Return the [x, y] coordinate for the center point of the cell that contains the specified text.  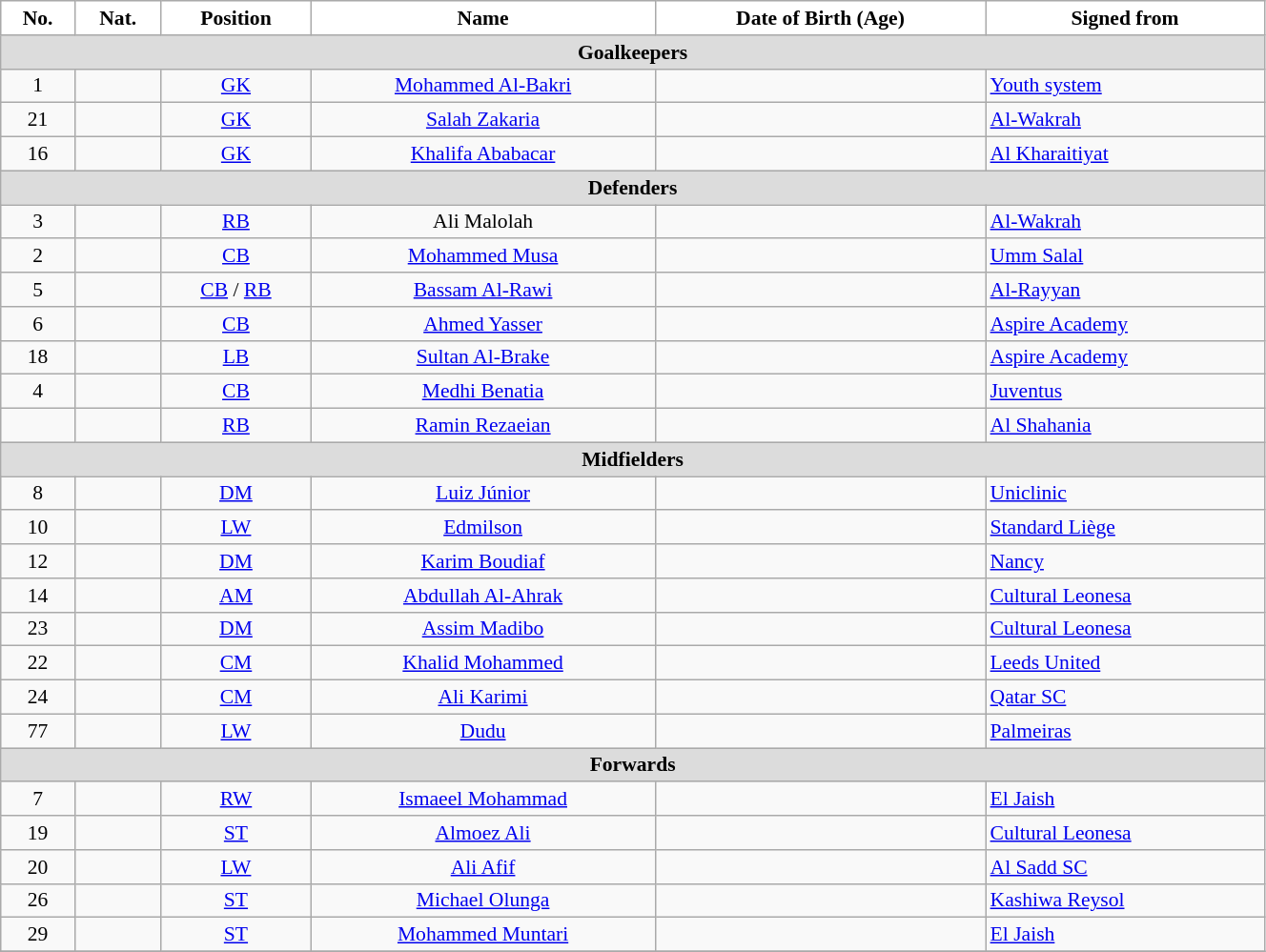
3 [38, 222]
Salah Zakaria [483, 120]
24 [38, 698]
Karim Boudiaf [483, 561]
Michael Olunga [483, 901]
29 [38, 935]
Date of Birth (Age) [820, 18]
Assim Madibo [483, 629]
Khalid Mohammed [483, 663]
Juventus [1125, 392]
Ali Afif [483, 867]
Ismaeel Mohammad [483, 800]
Bassam Al-Rawi [483, 290]
21 [38, 120]
Standard Liège [1125, 528]
Al Shahania [1125, 426]
Ahmed Yasser [483, 324]
Dudu [483, 731]
5 [38, 290]
Almoez Ali [483, 833]
Mohammed Al-Bakri [483, 86]
6 [38, 324]
Al-Rayyan [1125, 290]
18 [38, 357]
Nat. [118, 18]
Leeds United [1125, 663]
Sultan Al-Brake [483, 357]
AM [235, 596]
Defenders [633, 188]
Ali Malolah [483, 222]
Palmeiras [1125, 731]
16 [38, 154]
Al Kharaitiyat [1125, 154]
Forwards [633, 765]
14 [38, 596]
Uniclinic [1125, 494]
Edmilson [483, 528]
4 [38, 392]
20 [38, 867]
26 [38, 901]
Luiz Júnior [483, 494]
Mohammed Musa [483, 256]
7 [38, 800]
Umm Salal [1125, 256]
Position [235, 18]
12 [38, 561]
Ali Karimi [483, 698]
1 [38, 86]
Medhi Benatia [483, 392]
23 [38, 629]
Kashiwa Reysol [1125, 901]
22 [38, 663]
Abdullah Al-Ahrak [483, 596]
19 [38, 833]
10 [38, 528]
Youth system [1125, 86]
Mohammed Muntari [483, 935]
RW [235, 800]
Nancy [1125, 561]
8 [38, 494]
Al Sadd SC [1125, 867]
Midfielders [633, 459]
No. [38, 18]
LB [235, 357]
Signed from [1125, 18]
77 [38, 731]
Khalifa Ababacar [483, 154]
Qatar SC [1125, 698]
Name [483, 18]
CB / RB [235, 290]
2 [38, 256]
Ramin Rezaeian [483, 426]
Goalkeepers [633, 52]
